Output the [X, Y] coordinate of the center of the cell containing the given text.  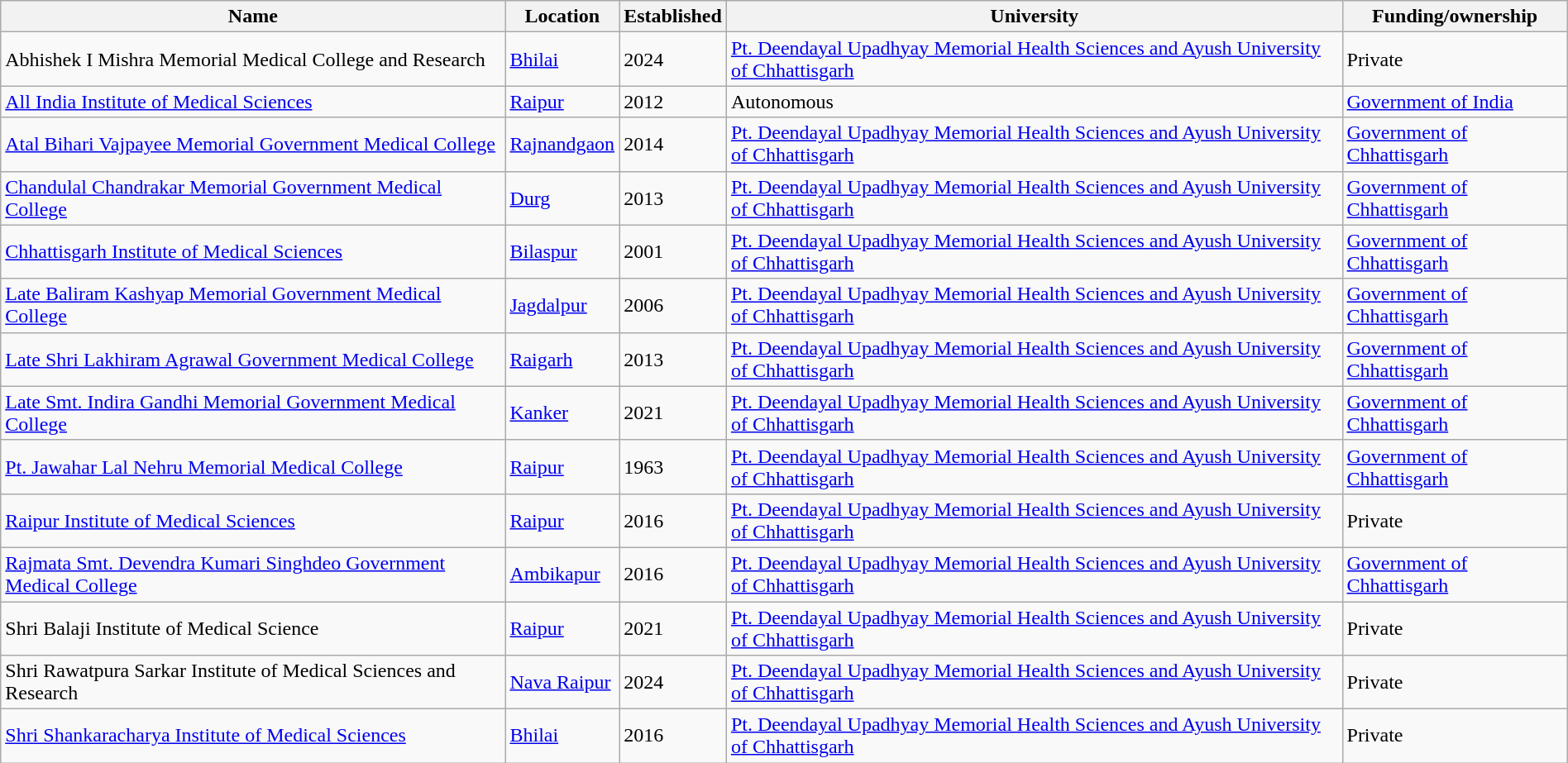
Atal Bihari Vajpayee Memorial Government Medical College [253, 144]
Ambikapur [562, 574]
Raipur Institute of Medical Sciences [253, 521]
Pt. Jawahar Lal Nehru Memorial Medical College [253, 466]
All India Institute of Medical Sciences [253, 102]
Raigarh [562, 359]
Shri Balaji Institute of Medical Science [253, 628]
Established [673, 17]
Government of India [1455, 102]
Chandulal Chandrakar Memorial Government Medical College [253, 198]
Shri Rawatpura Sarkar Institute of Medical Sciences and Research [253, 683]
2006 [673, 306]
2012 [673, 102]
Jagdalpur [562, 306]
Chhattisgarh Institute of Medical Sciences [253, 251]
Durg [562, 198]
Bilaspur [562, 251]
Rajmata Smt. Devendra Kumari Singhdeo Government Medical College [253, 574]
Location [562, 17]
Rajnandgaon [562, 144]
Late Smt. Indira Gandhi Memorial Government Medical College [253, 413]
2014 [673, 144]
Shri Shankaracharya Institute of Medical Sciences [253, 736]
Nava Raipur [562, 683]
1963 [673, 466]
2001 [673, 251]
Abhishek I Mishra Memorial Medical College and Research [253, 60]
Name [253, 17]
University [1034, 17]
Late Baliram Kashyap Memorial Government Medical College [253, 306]
Autonomous [1034, 102]
Kanker [562, 413]
Funding/ownership [1455, 17]
Late Shri Lakhiram Agrawal Government Medical College [253, 359]
